Identify which cell holds the provided text, then report its [X, Y] central coordinate. 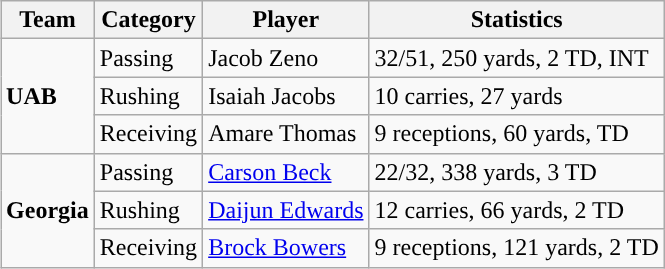
Jacob Zeno [286, 58]
Player [286, 20]
Daijun Edwards [286, 210]
Georgia [48, 210]
Carson Beck [286, 172]
Isaiah Jacobs [286, 96]
9 receptions, 121 yards, 2 TD [516, 248]
Team [48, 20]
12 carries, 66 yards, 2 TD [516, 210]
Category [148, 20]
22/32, 338 yards, 3 TD [516, 172]
Statistics [516, 20]
9 receptions, 60 yards, TD [516, 134]
UAB [48, 96]
Brock Bowers [286, 248]
32/51, 250 yards, 2 TD, INT [516, 58]
10 carries, 27 yards [516, 96]
Amare Thomas [286, 134]
